Determine the (x, y) coordinate at the center of the cell enclosing the given text.  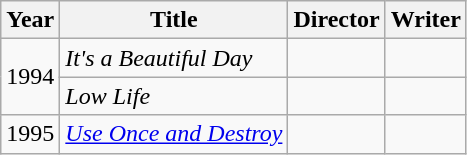
Low Life (174, 96)
1994 (30, 77)
It's a Beautiful Day (174, 58)
Title (174, 20)
Year (30, 20)
1995 (30, 134)
Director (336, 20)
Use Once and Destroy (174, 134)
Writer (426, 20)
